Determine the [x, y] coordinate at the center of the cell enclosing the given text.  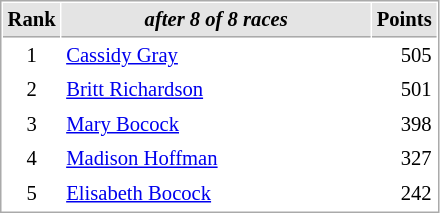
1 [32, 56]
Points [404, 20]
501 [404, 90]
after 8 of 8 races [216, 20]
4 [32, 158]
Elisabeth Bocock [216, 194]
Cassidy Gray [216, 56]
Rank [32, 20]
Mary Bocock [216, 124]
Britt Richardson [216, 90]
398 [404, 124]
5 [32, 194]
2 [32, 90]
242 [404, 194]
Madison Hoffman [216, 158]
327 [404, 158]
3 [32, 124]
505 [404, 56]
